Extract the [X, Y] coordinate from the center of the cell holding the provided text.  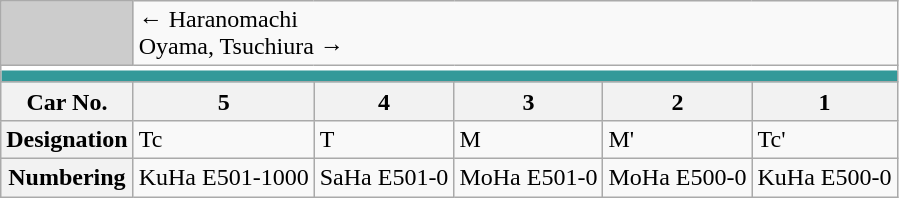
Tc [224, 139]
M [528, 139]
1 [824, 101]
Designation [67, 139]
T [384, 139]
2 [678, 101]
4 [384, 101]
3 [528, 101]
Tc' [824, 139]
Car No. [67, 101]
MoHa E500-0 [678, 177]
SaHa E501-0 [384, 177]
5 [224, 101]
MoHa E501-0 [528, 177]
← HaranomachiOyama, Tsuchiura → [515, 34]
Numbering [67, 177]
M' [678, 139]
KuHa E501-1000 [224, 177]
KuHa E500-0 [824, 177]
